Return (X, Y) of the center of cell containing provided text 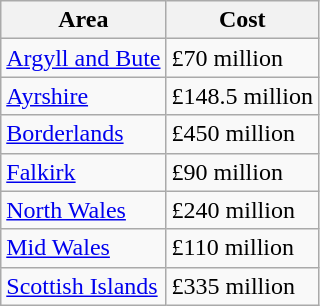
Falkirk (84, 172)
Cost (242, 20)
£240 million (242, 210)
£335 million (242, 286)
Borderlands (84, 134)
£90 million (242, 172)
North Wales (84, 210)
£110 million (242, 248)
Area (84, 20)
£70 million (242, 58)
Scottish Islands (84, 286)
Mid Wales (84, 248)
£148.5 million (242, 96)
£450 million (242, 134)
Argyll and Bute (84, 58)
Ayrshire (84, 96)
